Scan for the cell matching the given text and deliver its [x, y] coordinate at center. 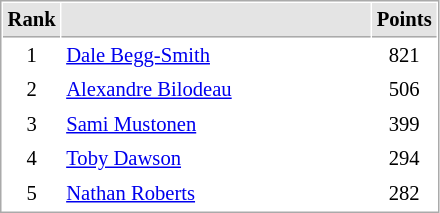
506 [404, 90]
5 [32, 194]
Rank [32, 20]
282 [404, 194]
Sami Mustonen [216, 124]
821 [404, 56]
Toby Dawson [216, 158]
Nathan Roberts [216, 194]
Dale Begg-Smith [216, 56]
399 [404, 124]
3 [32, 124]
1 [32, 56]
2 [32, 90]
4 [32, 158]
Alexandre Bilodeau [216, 90]
294 [404, 158]
Points [404, 20]
